From the cell containing the given text, extract its center point as [X, Y] coordinate. 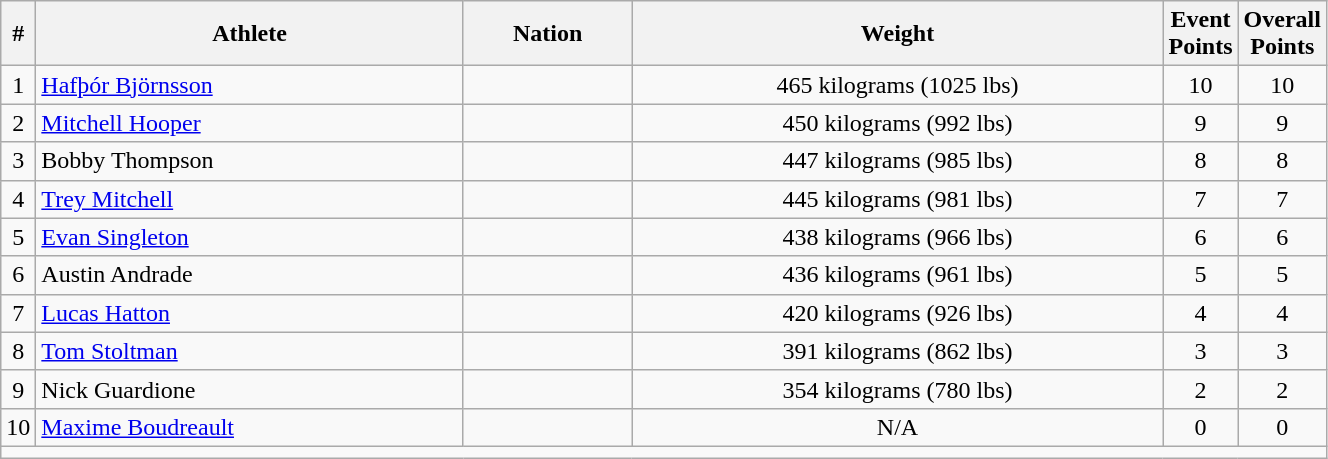
391 kilograms (862 lbs) [898, 351]
354 kilograms (780 lbs) [898, 389]
Bobby Thompson [250, 161]
Athlete [250, 34]
Evan Singleton [250, 237]
Hafþór Björnsson [250, 85]
Nick Guardione [250, 389]
Overall Points [1282, 34]
Maxime Boudreault [250, 427]
438 kilograms (966 lbs) [898, 237]
Austin Andrade [250, 275]
Mitchell Hooper [250, 123]
420 kilograms (926 lbs) [898, 313]
# [18, 34]
445 kilograms (981 lbs) [898, 199]
1 [18, 85]
Lucas Hatton [250, 313]
Weight [898, 34]
447 kilograms (985 lbs) [898, 161]
N/A [898, 427]
Tom Stoltman [250, 351]
Event Points [1200, 34]
Trey Mitchell [250, 199]
450 kilograms (992 lbs) [898, 123]
465 kilograms (1025 lbs) [898, 85]
436 kilograms (961 lbs) [898, 275]
Nation [548, 34]
